Search for the cell housing the specified text and yield its (X, Y) center coordinate. 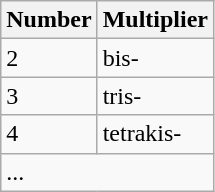
2 (49, 58)
... (108, 172)
Number (49, 20)
Multiplier (155, 20)
tetrakis- (155, 134)
4 (49, 134)
3 (49, 96)
bis- (155, 58)
tris- (155, 96)
